Pinpoint the cell where the given text exists, returning its [X, Y] midpoint coordinate. 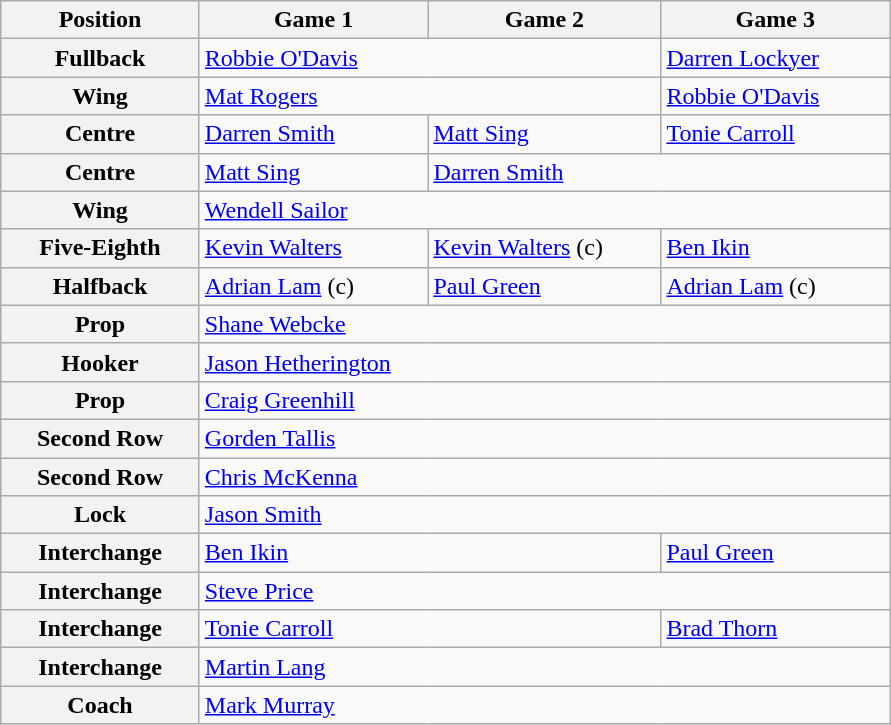
Craig Greenhill [544, 400]
Wendell Sailor [544, 210]
Shane Webcke [544, 324]
Lock [100, 515]
Game 1 [314, 20]
Kevin Walters (c) [544, 248]
Steve Price [544, 591]
Brad Thorn [776, 629]
Position [100, 20]
Jason Hetherington [544, 362]
Gorden Tallis [544, 438]
Coach [100, 705]
Game 3 [776, 20]
Martin Lang [544, 667]
Chris McKenna [544, 477]
Kevin Walters [314, 248]
Mark Murray [544, 705]
Halfback [100, 286]
Game 2 [544, 20]
Fullback [100, 58]
Five-Eighth [100, 248]
Mat Rogers [430, 96]
Jason Smith [544, 515]
Hooker [100, 362]
Darren Lockyer [776, 58]
